Capture the cell that displays the provided text and extract its [x, y] central coordinate. 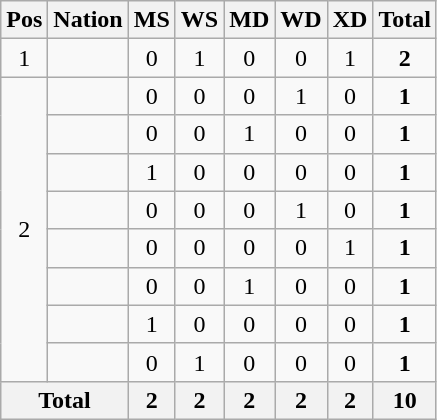
Pos [24, 20]
WD [301, 20]
MS [152, 20]
MD [250, 20]
WS [199, 20]
XD [350, 20]
10 [405, 400]
Nation [88, 20]
